Extract the (X, Y) coordinate from the center of the cell holding the provided text.  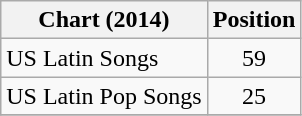
Chart (2014) (104, 20)
59 (254, 58)
US Latin Songs (104, 58)
US Latin Pop Songs (104, 96)
Position (254, 20)
25 (254, 96)
